Locate the cell with the specified text and output its [x, y] center coordinate. 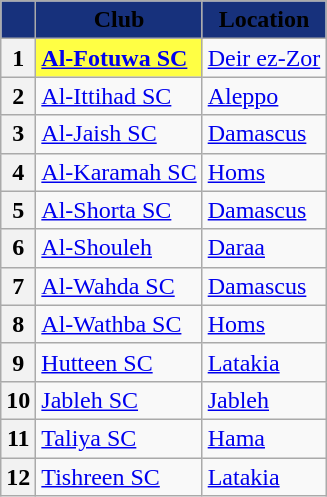
Al-Karamah SC [119, 172]
11 [18, 438]
Jableh [264, 400]
Aleppo [264, 96]
7 [18, 286]
Taliya SC [119, 438]
Club [119, 20]
Al-Ittihad SC [119, 96]
10 [18, 400]
12 [18, 477]
8 [18, 324]
Tishreen SC [119, 477]
9 [18, 362]
Deir ez-Zor [264, 58]
Al-Wathba SC [119, 324]
4 [18, 172]
Al-Fotuwa SC [119, 58]
Al-Shorta SC [119, 210]
6 [18, 248]
Location [264, 20]
Al-Jaish SC [119, 134]
5 [18, 210]
Al-Shouleh [119, 248]
Jableh SC [119, 400]
Hutteen SC [119, 362]
Hama [264, 438]
Al-Wahda SC [119, 286]
1 [18, 58]
2 [18, 96]
3 [18, 134]
Daraa [264, 248]
